Identify which cell holds the provided text, then report its [x, y] central coordinate. 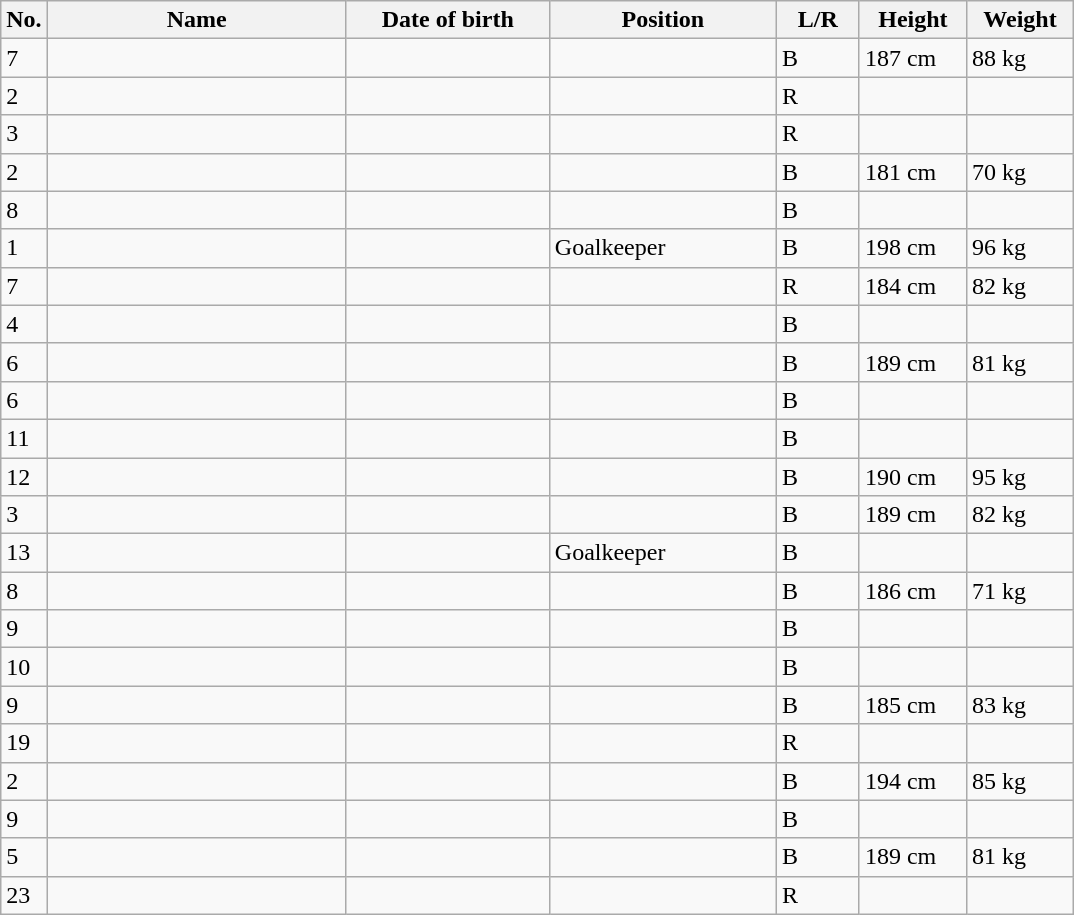
5 [24, 857]
190 cm [912, 477]
71 kg [1020, 591]
13 [24, 553]
Position [662, 20]
10 [24, 667]
85 kg [1020, 781]
181 cm [912, 172]
Name [196, 20]
11 [24, 438]
96 kg [1020, 248]
L/R [818, 20]
186 cm [912, 591]
1 [24, 248]
No. [24, 20]
187 cm [912, 58]
23 [24, 895]
184 cm [912, 286]
185 cm [912, 705]
Date of birth [448, 20]
12 [24, 477]
4 [24, 324]
Height [912, 20]
83 kg [1020, 705]
88 kg [1020, 58]
19 [24, 743]
198 cm [912, 248]
194 cm [912, 781]
70 kg [1020, 172]
95 kg [1020, 477]
Weight [1020, 20]
